Identify which cell holds the provided text, then report its [X, Y] central coordinate. 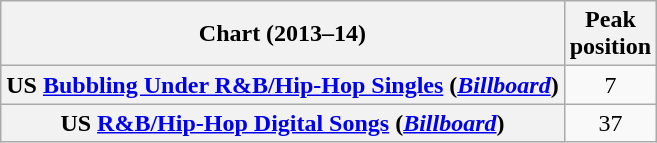
Peakposition [610, 34]
7 [610, 85]
Chart (2013–14) [282, 34]
37 [610, 123]
US Bubbling Under R&B/Hip-Hop Singles (Billboard) [282, 85]
US R&B/Hip-Hop Digital Songs (Billboard) [282, 123]
